Return [X, Y] of the center of cell containing provided text 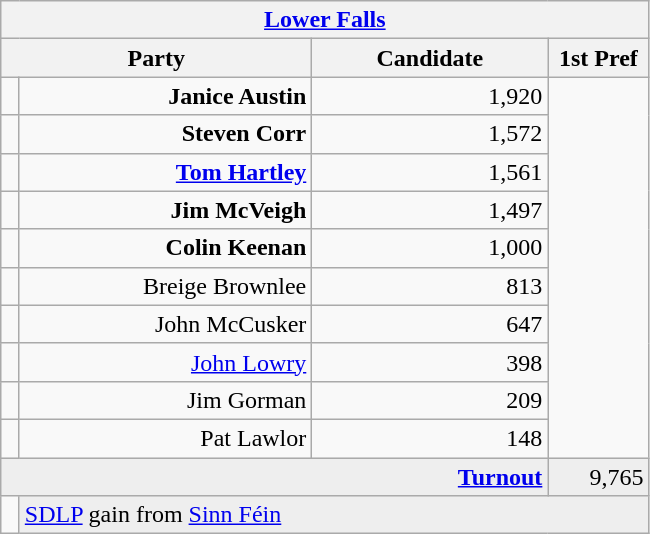
1,561 [430, 172]
148 [430, 438]
Janice Austin [166, 96]
813 [430, 286]
Jim Gorman [166, 400]
Pat Lawlor [166, 438]
Breige Brownlee [166, 286]
Turnout [274, 477]
1,000 [430, 248]
9,765 [598, 477]
209 [430, 400]
1st Pref [598, 58]
647 [430, 324]
Jim McVeigh [166, 210]
1,920 [430, 96]
Steven Corr [166, 134]
SDLP gain from Sinn Féin [334, 515]
Lower Falls [325, 20]
1,497 [430, 210]
John Lowry [166, 362]
Tom Hartley [166, 172]
Party [156, 58]
Colin Keenan [166, 248]
1,572 [430, 134]
Candidate [430, 58]
398 [430, 362]
John McCusker [166, 324]
